Determine the (x, y) coordinate at the center of the cell enclosing the given text.  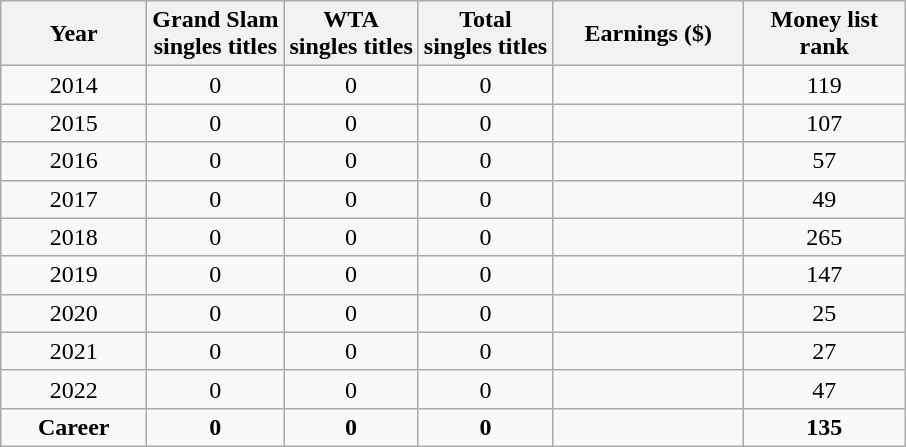
2017 (74, 199)
57 (824, 161)
Totalsingles titles (485, 34)
135 (824, 427)
147 (824, 275)
Year (74, 34)
25 (824, 313)
Career (74, 427)
2021 (74, 351)
49 (824, 199)
Money list rank (824, 34)
2016 (74, 161)
2018 (74, 237)
107 (824, 123)
2020 (74, 313)
265 (824, 237)
2022 (74, 389)
119 (824, 85)
Grand Slamsingles titles (216, 34)
27 (824, 351)
2019 (74, 275)
2015 (74, 123)
WTA singles titles (351, 34)
2014 (74, 85)
47 (824, 389)
Earnings ($) (648, 34)
